Search for the cell housing the specified text and yield its (x, y) center coordinate. 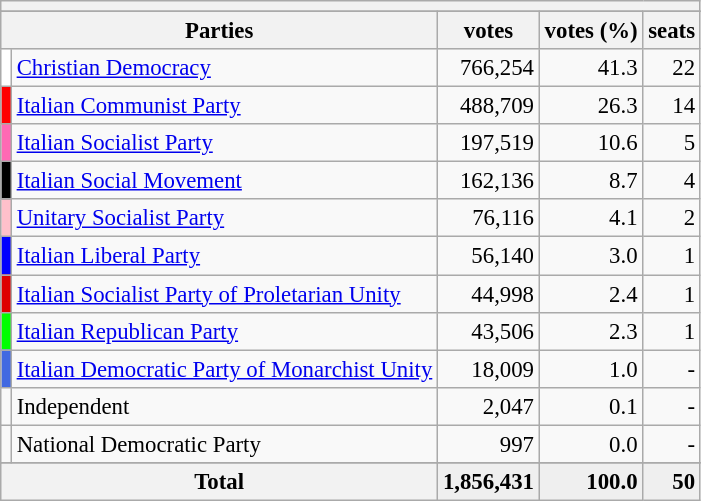
votes (%) (591, 31)
18,009 (489, 369)
14 (672, 106)
2.3 (591, 331)
Italian Democratic Party of Monarchist Unity (224, 369)
Italian Communist Party (224, 106)
26.3 (591, 106)
10.6 (591, 143)
8.7 (591, 181)
1,856,431 (489, 482)
2,047 (489, 406)
Italian Republican Party (224, 331)
41.3 (591, 68)
22 (672, 68)
Italian Socialist Party (224, 143)
Parties (220, 31)
Total (220, 482)
Independent (224, 406)
votes (489, 31)
44,998 (489, 294)
Italian Social Movement (224, 181)
3.0 (591, 256)
488,709 (489, 106)
Christian Democracy (224, 68)
4.1 (591, 219)
2 (672, 219)
Unitary Socialist Party (224, 219)
2.4 (591, 294)
162,136 (489, 181)
0.1 (591, 406)
766,254 (489, 68)
56,140 (489, 256)
100.0 (591, 482)
4 (672, 181)
Italian Liberal Party (224, 256)
43,506 (489, 331)
997 (489, 444)
50 (672, 482)
5 (672, 143)
197,519 (489, 143)
0.0 (591, 444)
1.0 (591, 369)
National Democratic Party (224, 444)
seats (672, 31)
76,116 (489, 219)
Italian Socialist Party of Proletarian Unity (224, 294)
